Return the (X, Y) coordinate for the center point of the cell that contains the specified text.  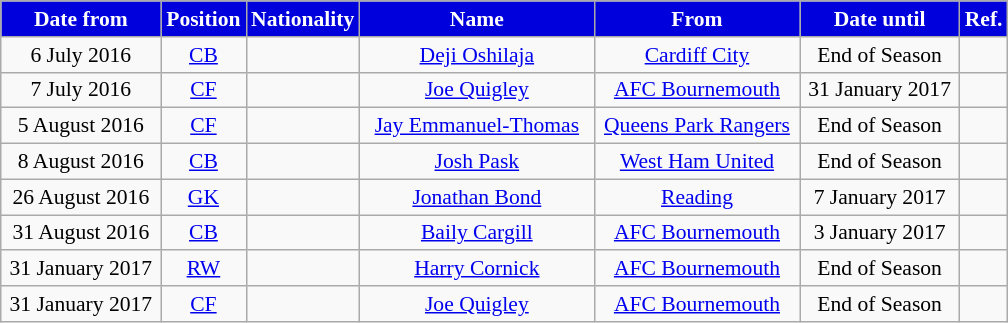
7 January 2017 (880, 197)
31 August 2016 (81, 233)
5 August 2016 (81, 126)
26 August 2016 (81, 197)
Ref. (984, 19)
Jay Emmanuel-Thomas (476, 126)
Date from (81, 19)
RW (204, 269)
From (696, 19)
Baily Cargill (476, 233)
Cardiff City (696, 55)
West Ham United (696, 162)
Date until (880, 19)
Position (204, 19)
6 July 2016 (81, 55)
Harry Cornick (476, 269)
8 August 2016 (81, 162)
Queens Park Rangers (696, 126)
7 July 2016 (81, 90)
Deji Oshilaja (476, 55)
GK (204, 197)
Jonathan Bond (476, 197)
Reading (696, 197)
3 January 2017 (880, 233)
Nationality (302, 19)
Name (476, 19)
Josh Pask (476, 162)
